Search for the cell housing the specified text and yield its [x, y] center coordinate. 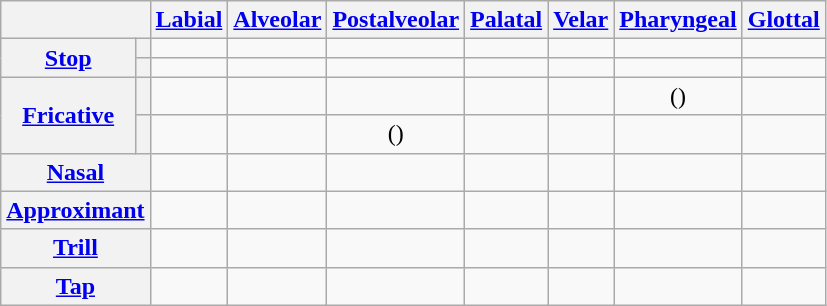
Approximant [76, 210]
Trill [76, 248]
Postalveolar [396, 20]
Pharyngeal [678, 20]
Nasal [76, 172]
Labial [189, 20]
Tap [76, 286]
Fricative [68, 115]
Alveolar [278, 20]
Palatal [506, 20]
Glottal [784, 20]
Stop [68, 58]
Velar [581, 20]
